Capture the cell that displays the provided text and extract its (x, y) central coordinate. 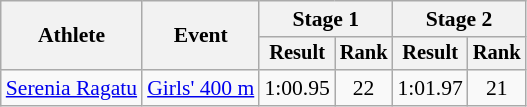
Athlete (72, 36)
1:01.97 (430, 88)
Girls' 400 m (200, 88)
Event (200, 36)
21 (497, 88)
Serenia Ragatu (72, 88)
Stage 1 (326, 19)
1:00.95 (296, 88)
Stage 2 (458, 19)
22 (364, 88)
